Find where the given text appears and provide that cell's center as [X, Y] coordinate. 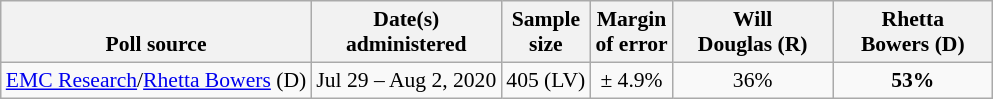
EMC Research/Rhetta Bowers (D) [156, 80]
WillDouglas (R) [753, 32]
Poll source [156, 32]
Jul 29 – Aug 2, 2020 [406, 80]
53% [913, 80]
36% [753, 80]
Marginof error [631, 32]
Date(s)administered [406, 32]
± 4.9% [631, 80]
Samplesize [546, 32]
405 (LV) [546, 80]
RhettaBowers (D) [913, 32]
